Find where the given text appears and provide that cell's center as (x, y) coordinate. 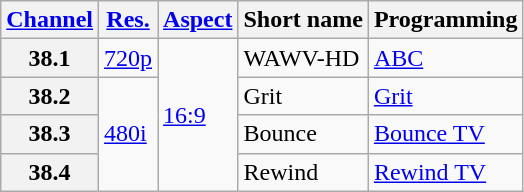
Bounce TV (446, 134)
Aspect (198, 20)
38.1 (50, 58)
Rewind TV (446, 172)
38.4 (50, 172)
38.3 (50, 134)
Res. (128, 20)
480i (128, 134)
ABC (446, 58)
Bounce (303, 134)
WAWV-HD (303, 58)
38.2 (50, 96)
16:9 (198, 115)
Rewind (303, 172)
Channel (50, 20)
720p (128, 58)
Programming (446, 20)
Short name (303, 20)
